Output the [x, y] coordinate of the center of the cell containing the given text.  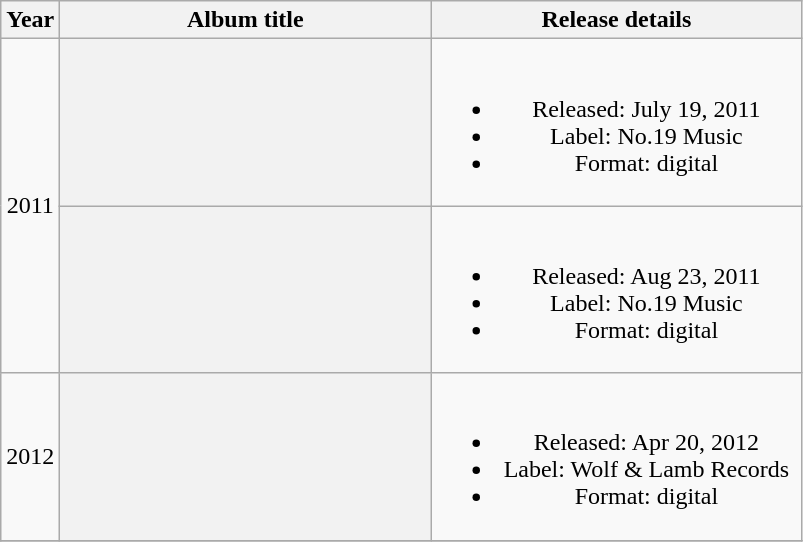
Album title [246, 20]
Released: July 19, 2011Label: No.19 MusicFormat: digital [616, 122]
Release details [616, 20]
Released: Aug 23, 2011Label: No.19 MusicFormat: digital [616, 290]
2012 [30, 456]
Released: Apr 20, 2012Label: Wolf & Lamb RecordsFormat: digital [616, 456]
Year [30, 20]
2011 [30, 206]
